Pinpoint the cell where the given text exists, returning its [x, y] midpoint coordinate. 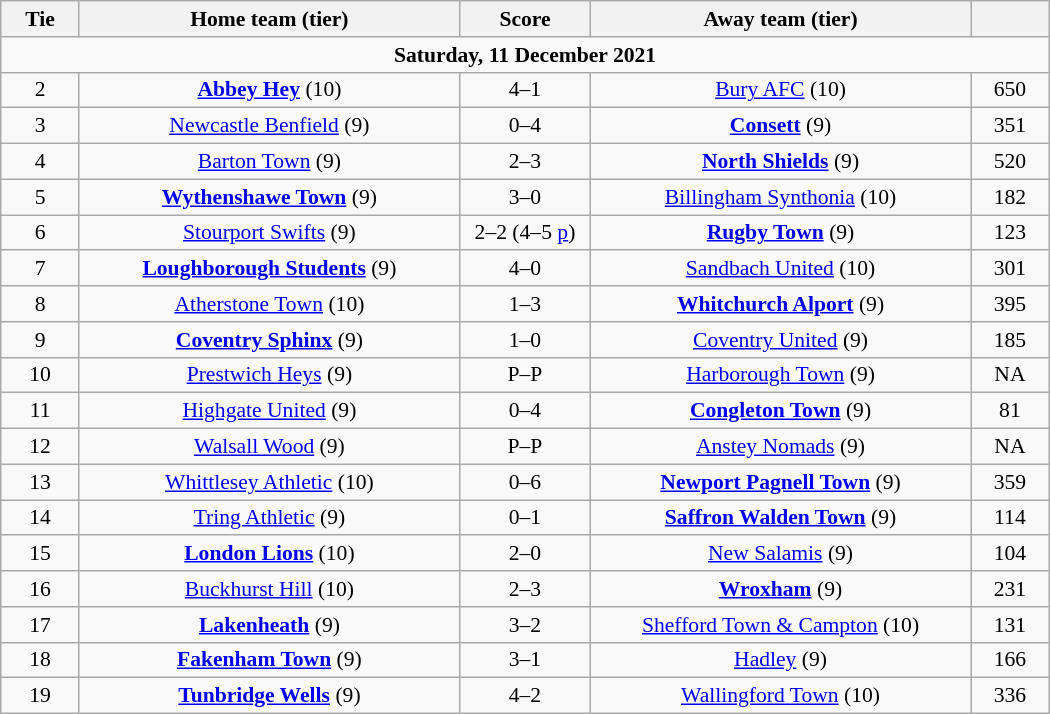
3–0 [524, 197]
123 [1010, 233]
10 [40, 375]
4–2 [524, 696]
Wythenshawe Town (9) [269, 197]
Consett (9) [781, 126]
Score [524, 19]
4 [40, 162]
19 [40, 696]
11 [40, 411]
1–3 [524, 304]
Coventry United (9) [781, 340]
13 [40, 482]
15 [40, 554]
Home team (tier) [269, 19]
131 [1010, 625]
5 [40, 197]
182 [1010, 197]
14 [40, 518]
Abbey Hey (10) [269, 90]
3–2 [524, 625]
Barton Town (9) [269, 162]
4–0 [524, 269]
Whittlesey Athletic (10) [269, 482]
4–1 [524, 90]
336 [1010, 696]
Walsall Wood (9) [269, 447]
114 [1010, 518]
2 [40, 90]
Saturday, 11 December 2021 [525, 55]
Atherstone Town (10) [269, 304]
Prestwich Heys (9) [269, 375]
0–6 [524, 482]
Rugby Town (9) [781, 233]
Loughborough Students (9) [269, 269]
Coventry Sphinx (9) [269, 340]
0–1 [524, 518]
2–0 [524, 554]
359 [1010, 482]
Bury AFC (10) [781, 90]
Tunbridge Wells (9) [269, 696]
17 [40, 625]
Saffron Walden Town (9) [781, 518]
650 [1010, 90]
185 [1010, 340]
Lakenheath (9) [269, 625]
3 [40, 126]
9 [40, 340]
Congleton Town (9) [781, 411]
Tring Athletic (9) [269, 518]
Billingham Synthonia (10) [781, 197]
Fakenham Town (9) [269, 660]
London Lions (10) [269, 554]
301 [1010, 269]
81 [1010, 411]
Buckhurst Hill (10) [269, 589]
Sandbach United (10) [781, 269]
Stourport Swifts (9) [269, 233]
18 [40, 660]
Newport Pagnell Town (9) [781, 482]
Whitchurch Alport (9) [781, 304]
Anstey Nomads (9) [781, 447]
104 [1010, 554]
16 [40, 589]
395 [1010, 304]
Shefford Town & Campton (10) [781, 625]
520 [1010, 162]
351 [1010, 126]
166 [1010, 660]
Away team (tier) [781, 19]
Hadley (9) [781, 660]
Wroxham (9) [781, 589]
6 [40, 233]
3–1 [524, 660]
7 [40, 269]
8 [40, 304]
Harborough Town (9) [781, 375]
Wallingford Town (10) [781, 696]
2–2 (4–5 p) [524, 233]
231 [1010, 589]
New Salamis (9) [781, 554]
Tie [40, 19]
12 [40, 447]
North Shields (9) [781, 162]
Highgate United (9) [269, 411]
1–0 [524, 340]
Newcastle Benfield (9) [269, 126]
